For the text-containing cell, return its midpoint in [x, y] coordinate format. 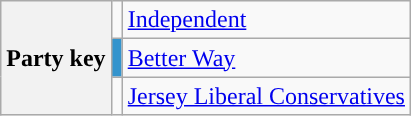
Jersey Liberal Conservatives [266, 96]
Independent [266, 20]
Better Way [266, 58]
Party key [56, 58]
